From the cell containing the given text, extract its center point as (X, Y) coordinate. 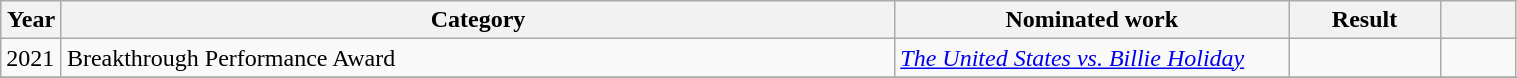
Breakthrough Performance Award (478, 58)
Category (478, 20)
Year (32, 20)
2021 (32, 58)
Nominated work (1092, 20)
Result (1365, 20)
The United States vs. Billie Holiday (1092, 58)
